Capture the cell that displays the provided text and extract its (x, y) central coordinate. 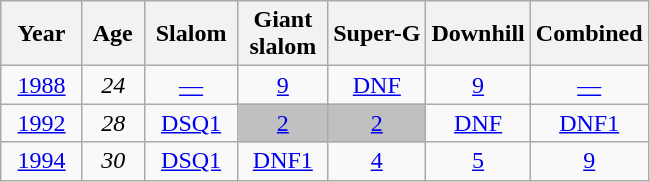
28 (113, 123)
24 (113, 85)
30 (113, 161)
Super-G (377, 34)
4 (377, 161)
1992 (42, 123)
Combined (589, 34)
Age (113, 34)
1988 (42, 85)
Downhill (478, 34)
5 (478, 161)
Slalom (191, 34)
1994 (42, 161)
Year (42, 34)
Giant slalom (283, 34)
